Provide the [x, y] coordinate of the cell's center where the given text is located.  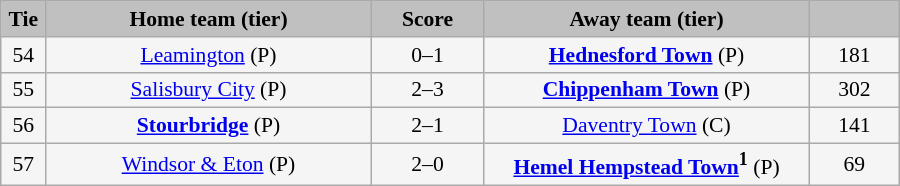
302 [854, 90]
Chippenham Town (P) [647, 90]
57 [24, 164]
Daventry Town (C) [647, 126]
141 [854, 126]
Salisbury City (P) [209, 90]
Hemel Hempstead Town1 (P) [647, 164]
Leamington (P) [209, 55]
181 [854, 55]
2–3 [427, 90]
Tie [24, 19]
Hednesford Town (P) [647, 55]
Away team (tier) [647, 19]
54 [24, 55]
0–1 [427, 55]
2–0 [427, 164]
56 [24, 126]
2–1 [427, 126]
Home team (tier) [209, 19]
69 [854, 164]
Stourbridge (P) [209, 126]
55 [24, 90]
Score [427, 19]
Windsor & Eton (P) [209, 164]
